From the cell containing the given text, extract its center point as [X, Y] coordinate. 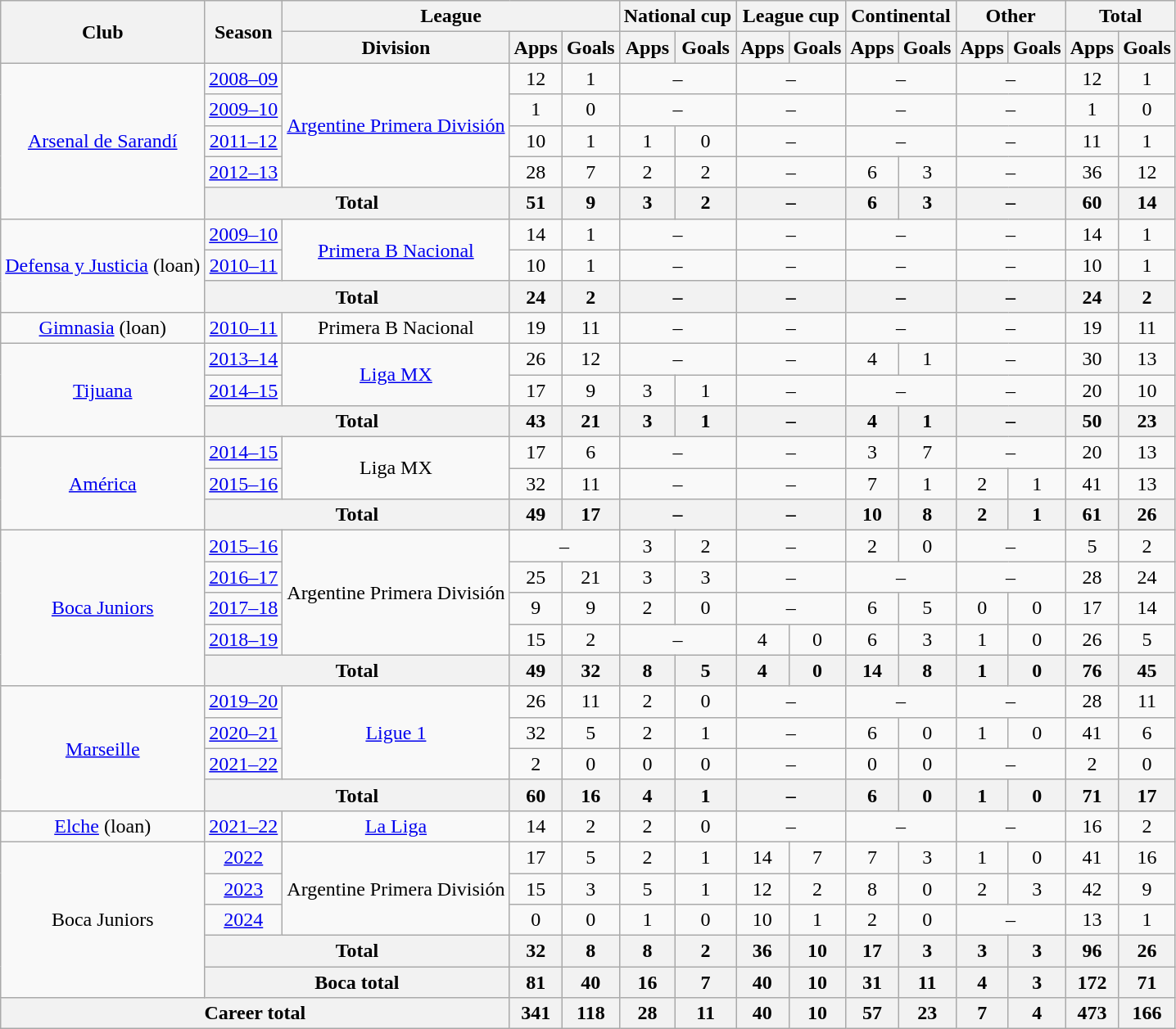
Career total [256, 1013]
Division [396, 47]
2019–20 [244, 702]
45 [1147, 670]
96 [1092, 951]
2016–17 [244, 577]
50 [1092, 422]
Tijuana [103, 390]
League [450, 16]
51 [536, 203]
Elche (loan) [103, 826]
Marseille [103, 748]
Boca total [357, 982]
81 [536, 982]
172 [1092, 982]
166 [1147, 1013]
57 [872, 1013]
118 [590, 1013]
Other [1011, 16]
2022 [244, 857]
2024 [244, 920]
2008–09 [244, 79]
National cup [677, 16]
473 [1092, 1013]
Defensa y Justicia (loan) [103, 265]
42 [1092, 888]
25 [536, 577]
341 [536, 1013]
2023 [244, 888]
2017–18 [244, 608]
Arsenal de Sarandí [103, 141]
Season [244, 32]
League cup [791, 16]
2011–12 [244, 141]
América [103, 484]
43 [536, 422]
76 [1092, 670]
2020–21 [244, 733]
Continental [901, 16]
Gimnasia (loan) [103, 327]
31 [872, 982]
61 [1092, 515]
Club [103, 32]
2018–19 [244, 639]
Ligue 1 [396, 733]
2012–13 [244, 172]
La Liga [396, 826]
2013–14 [244, 359]
30 [1092, 359]
